Capture the cell that displays the provided text and extract its [X, Y] central coordinate. 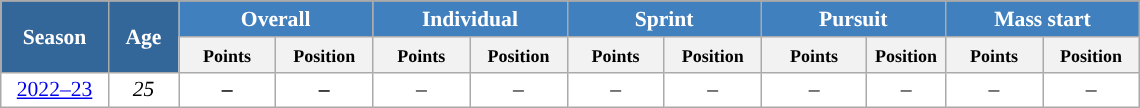
Overall [275, 19]
Mass start [1042, 19]
Pursuit [853, 19]
Individual [470, 19]
Sprint [664, 19]
Season [55, 36]
Age [143, 36]
25 [143, 90]
2022–23 [55, 90]
